Detect which cell encompasses the target text, then output its [x, y] center coordinate. 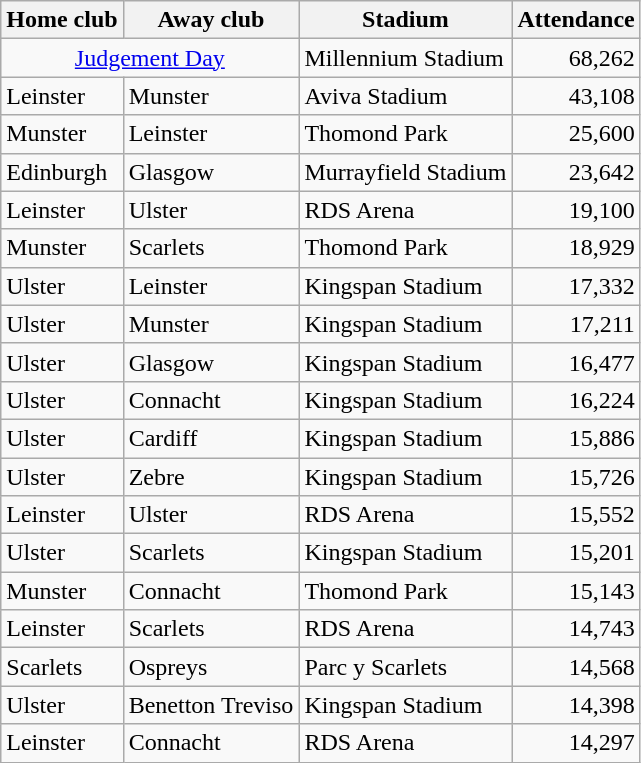
17,332 [576, 286]
15,886 [576, 438]
16,477 [576, 362]
16,224 [576, 400]
Benetton Treviso [211, 705]
Away club [211, 20]
Murrayfield Stadium [406, 172]
Zebre [211, 477]
Parc y Scarlets [406, 667]
25,600 [576, 134]
15,552 [576, 515]
14,297 [576, 743]
19,100 [576, 210]
15,143 [576, 591]
18,929 [576, 248]
Ospreys [211, 667]
Judgement Day [150, 58]
Attendance [576, 20]
14,398 [576, 705]
Stadium [406, 20]
14,568 [576, 667]
Edinburgh [62, 172]
43,108 [576, 96]
15,726 [576, 477]
15,201 [576, 553]
Millennium Stadium [406, 58]
68,262 [576, 58]
17,211 [576, 324]
Home club [62, 20]
Aviva Stadium [406, 96]
14,743 [576, 629]
23,642 [576, 172]
Cardiff [211, 438]
